Determine the [X, Y] coordinate at the center of the cell enclosing the given text.  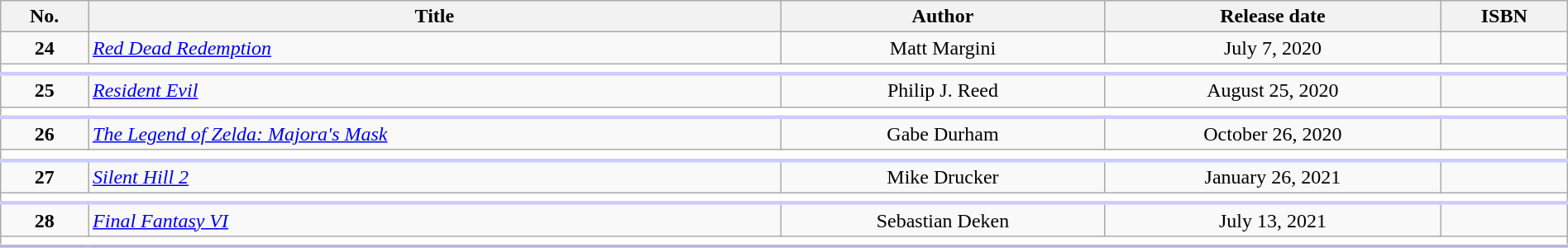
Mike Drucker [943, 177]
Matt Margini [943, 48]
January 26, 2021 [1274, 177]
Silent Hill 2 [435, 177]
27 [45, 177]
28 [45, 220]
July 7, 2020 [1274, 48]
Philip J. Reed [943, 90]
October 26, 2020 [1274, 134]
Title [435, 17]
24 [45, 48]
Final Fantasy VI [435, 220]
Author [943, 17]
Gabe Durham [943, 134]
ISBN [1503, 17]
Red Dead Redemption [435, 48]
Release date [1274, 17]
25 [45, 90]
Resident Evil [435, 90]
July 13, 2021 [1274, 220]
The Legend of Zelda: Majora's Mask [435, 134]
26 [45, 134]
August 25, 2020 [1274, 90]
Sebastian Deken [943, 220]
No. [45, 17]
